Scan for the cell matching the given text and deliver its (X, Y) coordinate at center. 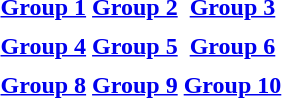
Group 5 (136, 46)
